Determine the [X, Y] coordinate at the center of the cell enclosing the given text.  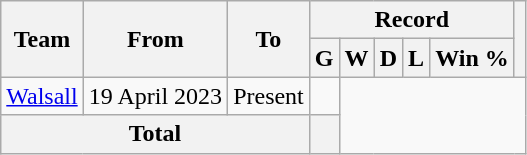
W [356, 58]
Total [156, 134]
Team [42, 39]
G [324, 58]
From [155, 39]
To [269, 39]
Present [269, 96]
D [388, 58]
Record [412, 20]
L [416, 58]
19 April 2023 [155, 96]
Walsall [42, 96]
Win % [472, 58]
